Find where the given text appears and provide that cell's center as [X, Y] coordinate. 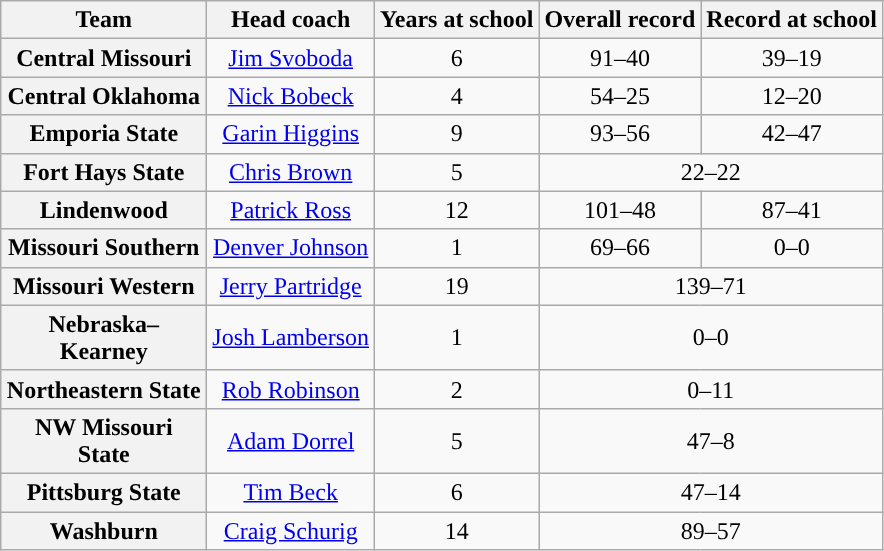
22–22 [711, 172]
12–20 [792, 96]
91–40 [620, 58]
14 [457, 531]
Northeastern State [104, 389]
Missouri Western [104, 286]
Head coach [291, 20]
87–41 [792, 210]
Record at school [792, 20]
Fort Hays State [104, 172]
101–48 [620, 210]
Chris Brown [291, 172]
69–66 [620, 248]
Years at school [457, 20]
9 [457, 134]
54–25 [620, 96]
Adam Dorrel [291, 440]
Missouri Southern [104, 248]
4 [457, 96]
Craig Schurig [291, 531]
Emporia State [104, 134]
NW Missouri State [104, 440]
Patrick Ross [291, 210]
Josh Lamberson [291, 338]
Pittsburg State [104, 492]
42–47 [792, 134]
Central Oklahoma [104, 96]
93–56 [620, 134]
139–71 [711, 286]
Jim Svoboda [291, 58]
Nebraska–Kearney [104, 338]
89–57 [711, 531]
Denver Johnson [291, 248]
47–14 [711, 492]
Tim Beck [291, 492]
Nick Bobeck [291, 96]
2 [457, 389]
12 [457, 210]
Team [104, 20]
Rob Robinson [291, 389]
47–8 [711, 440]
Washburn [104, 531]
Garin Higgins [291, 134]
Jerry Partridge [291, 286]
Lindenwood [104, 210]
Central Missouri [104, 58]
39–19 [792, 58]
19 [457, 286]
Overall record [620, 20]
0–11 [711, 389]
